Output the [x, y] coordinate of the center of the cell containing the given text.  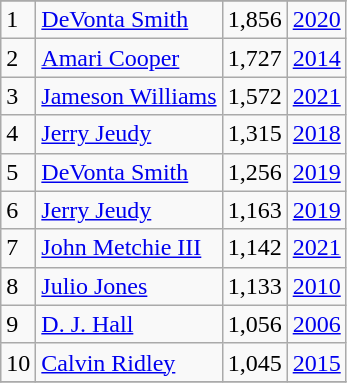
Jameson Williams [129, 96]
9 [18, 324]
8 [18, 286]
2015 [316, 362]
2018 [316, 134]
2014 [316, 58]
Julio Jones [129, 286]
1,163 [254, 210]
3 [18, 96]
10 [18, 362]
1,045 [254, 362]
1,315 [254, 134]
1 [18, 20]
Amari Cooper [129, 58]
1,133 [254, 286]
2006 [316, 324]
2010 [316, 286]
1,256 [254, 172]
1,572 [254, 96]
2 [18, 58]
6 [18, 210]
5 [18, 172]
4 [18, 134]
7 [18, 248]
John Metchie III [129, 248]
Calvin Ridley [129, 362]
1,727 [254, 58]
1,856 [254, 20]
1,142 [254, 248]
D. J. Hall [129, 324]
1,056 [254, 324]
2020 [316, 20]
